For the text-containing cell, return its midpoint in (X, Y) coordinate format. 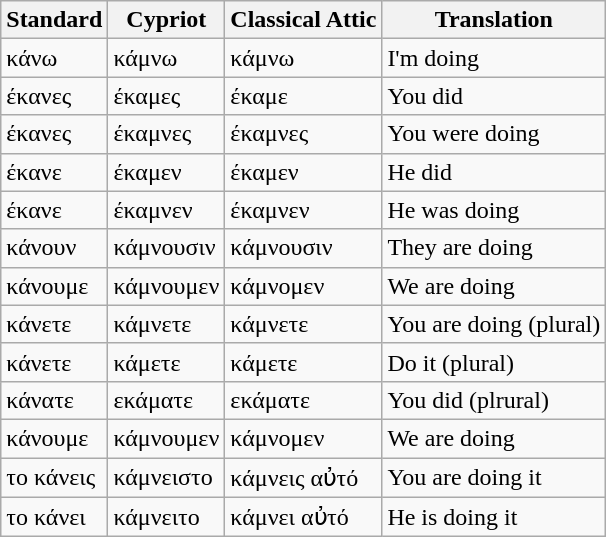
έκαμε (304, 96)
You did (plrural) (494, 400)
Classical Attic (304, 20)
κάμνειτο (166, 517)
You did (494, 96)
Do it (plural) (494, 362)
They are doing (494, 248)
I'm doing (494, 58)
Translation (494, 20)
κάμνεις αὐτό (304, 478)
κάνατε (54, 400)
You were doing (494, 134)
He was doing (494, 210)
κάνω (54, 58)
κάνουν (54, 248)
έκαμες (166, 96)
κάμνειστο (166, 478)
You are doing it (494, 478)
Standard (54, 20)
He did (494, 172)
You are doing (plural) (494, 324)
το κάνει (54, 517)
Cypriot (166, 20)
He is doing it (494, 517)
κάμνει αὐτό (304, 517)
το κάνεις (54, 478)
